Detect which cell encompasses the target text, then output its (X, Y) center coordinate. 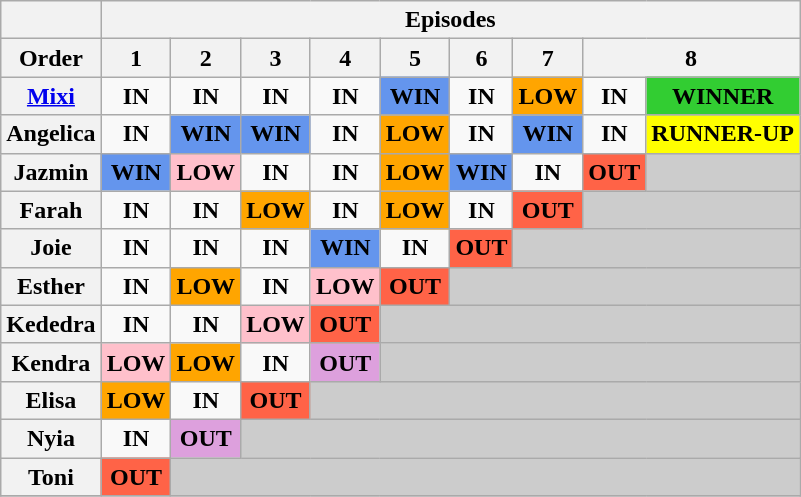
Joie (51, 248)
RUNNER-UP (723, 134)
Episodes (450, 20)
4 (345, 58)
Nyia (51, 438)
Toni (51, 477)
WINNER (723, 96)
Kededra (51, 324)
8 (692, 58)
Mixi (51, 96)
7 (548, 58)
2 (206, 58)
5 (415, 58)
6 (482, 58)
Angelica (51, 134)
1 (136, 58)
Jazmin (51, 172)
Order (51, 58)
Kendra (51, 362)
3 (276, 58)
Farah (51, 210)
Esther (51, 286)
Elisa (51, 400)
